Find where the given text appears and provide that cell's center as (X, Y) coordinate. 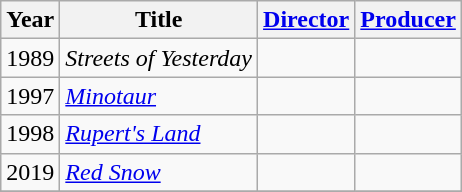
Year (30, 20)
Producer (408, 20)
Director (306, 20)
Streets of Yesterday (159, 58)
Rupert's Land (159, 134)
2019 (30, 172)
Minotaur (159, 96)
1998 (30, 134)
Title (159, 20)
1989 (30, 58)
1997 (30, 96)
Red Snow (159, 172)
